Return the [X, Y] coordinate for the center point of the cell that contains the specified text.  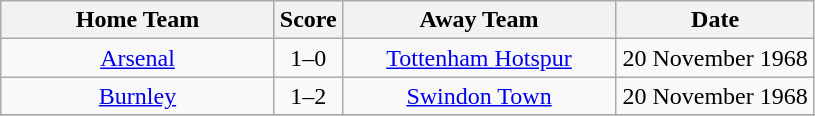
Swindon Town [479, 96]
Home Team [138, 20]
Date [716, 20]
Away Team [479, 20]
1–2 [308, 96]
1–0 [308, 58]
Arsenal [138, 58]
Tottenham Hotspur [479, 58]
Score [308, 20]
Burnley [138, 96]
